Scan for the cell matching the given text and deliver its [x, y] coordinate at center. 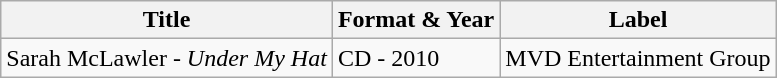
Label [638, 20]
MVD Entertainment Group [638, 58]
Format & Year [416, 20]
CD - 2010 [416, 58]
Sarah McLawler - Under My Hat [167, 58]
Title [167, 20]
